Locate the cell with the specified text and output its [X, Y] center coordinate. 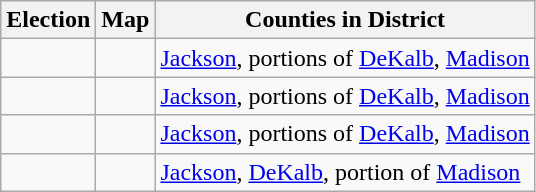
Map [126, 20]
Counties in District [345, 20]
Jackson, DeKalb, portion of Madison [345, 172]
Election [48, 20]
